Locate the cell with the specified text and output its (X, Y) center coordinate. 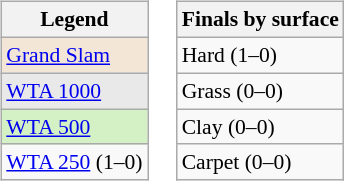
WTA 500 (74, 127)
WTA 250 (1–0) (74, 162)
Carpet (0–0) (260, 162)
Grand Slam (74, 55)
Legend (74, 20)
Grass (0–0) (260, 91)
Clay (0–0) (260, 127)
WTA 1000 (74, 91)
Hard (1–0) (260, 55)
Finals by surface (260, 20)
